Scan for the cell matching the given text and deliver its [x, y] coordinate at center. 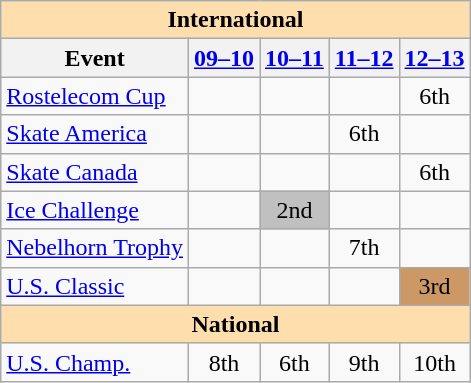
2nd [295, 210]
U.S. Classic [95, 286]
Skate Canada [95, 172]
Ice Challenge [95, 210]
11–12 [364, 58]
7th [364, 248]
3rd [434, 286]
U.S. Champ. [95, 362]
10–11 [295, 58]
8th [224, 362]
Event [95, 58]
International [236, 20]
Skate America [95, 134]
Nebelhorn Trophy [95, 248]
10th [434, 362]
Rostelecom Cup [95, 96]
12–13 [434, 58]
09–10 [224, 58]
National [236, 324]
9th [364, 362]
